Scan for the cell matching the given text and deliver its [X, Y] coordinate at center. 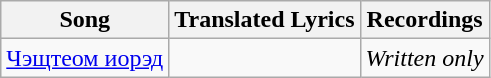
Translated Lyrics [264, 20]
Written only [424, 58]
Recordings [424, 20]
Song [85, 20]
Чэщтеом иорэд [85, 58]
